Detect which cell encompasses the target text, then output its (x, y) center coordinate. 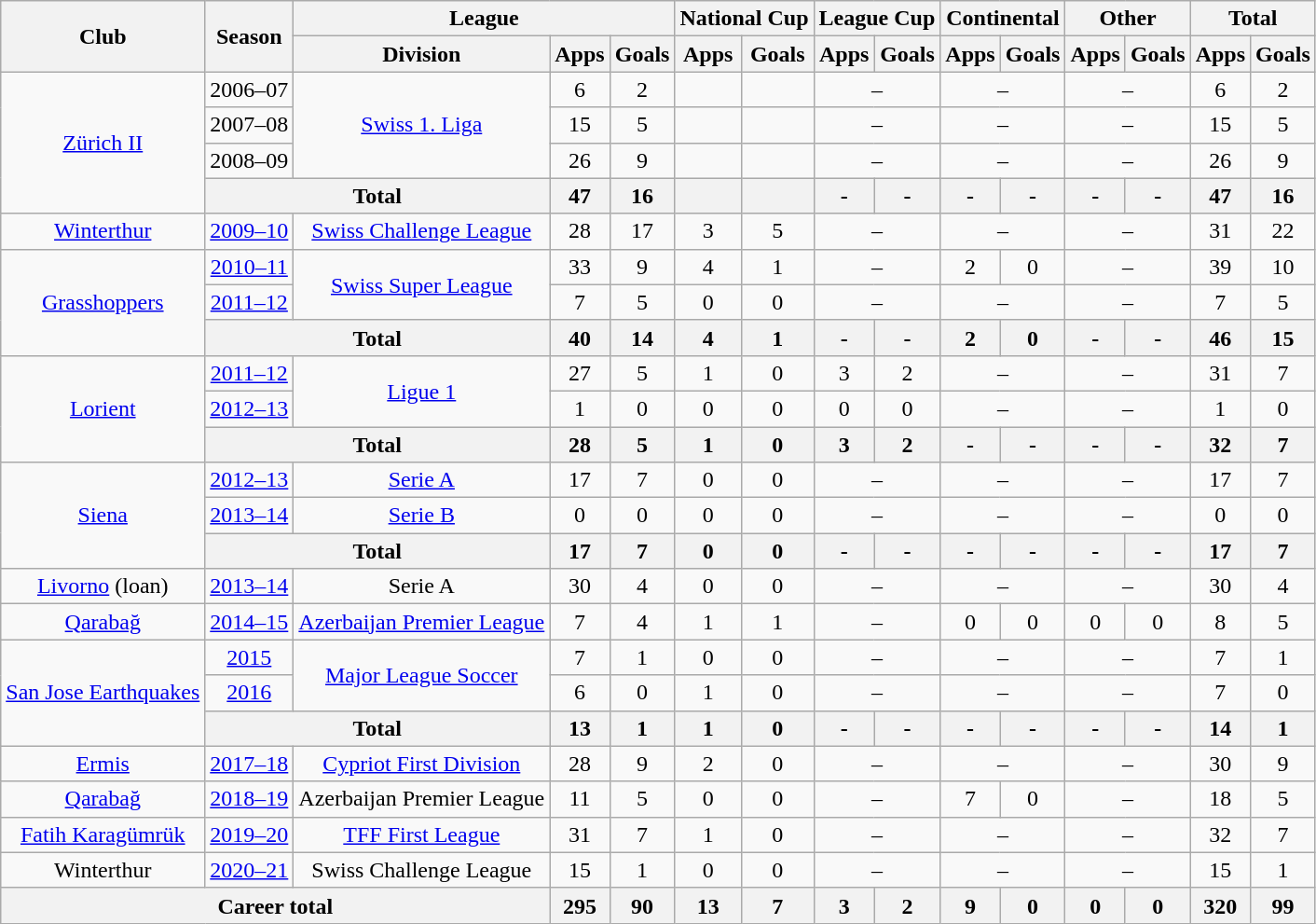
Serie B (421, 516)
Siena (103, 516)
320 (1220, 905)
League Cup (877, 19)
2014–15 (250, 622)
Ligue 1 (421, 391)
90 (642, 905)
Other (1128, 19)
40 (580, 338)
10 (1283, 267)
Season (250, 36)
8 (1220, 622)
2015 (250, 657)
295 (580, 905)
Major League Soccer (421, 675)
League (485, 19)
TFF First League (421, 834)
11 (580, 799)
2017–18 (250, 764)
2016 (250, 693)
Swiss Super League (421, 284)
2006–07 (250, 90)
99 (1283, 905)
2020–21 (250, 870)
2007–08 (250, 125)
Ermis (103, 764)
46 (1220, 338)
Zürich II (103, 143)
Livorno (loan) (103, 586)
Fatih Karagümrük (103, 834)
2019–20 (250, 834)
Lorient (103, 408)
18 (1220, 799)
33 (580, 267)
Division (421, 54)
22 (1283, 231)
Career total (276, 905)
Swiss 1. Liga (421, 125)
2009–10 (250, 231)
Continental (1003, 19)
2008–09 (250, 160)
2018–19 (250, 799)
National Cup (744, 19)
Club (103, 36)
2010–11 (250, 267)
27 (580, 373)
39 (1220, 267)
Cypriot First Division (421, 764)
San Jose Earthquakes (103, 693)
Grasshoppers (103, 302)
